Search for the cell housing the specified text and yield its [x, y] center coordinate. 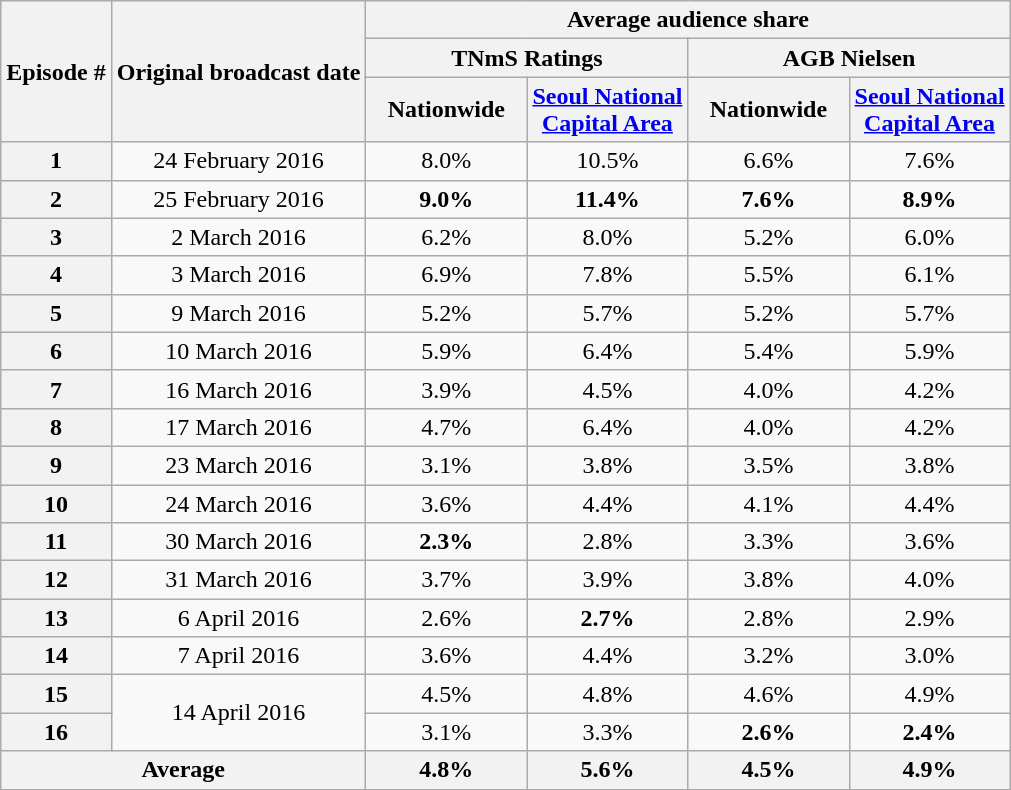
2 [56, 199]
TNmS Ratings [527, 58]
Original broadcast date [238, 72]
5.6% [608, 770]
24 February 2016 [238, 161]
2.7% [608, 618]
4 [56, 275]
5.5% [768, 275]
6.6% [768, 161]
3 [56, 237]
5.4% [768, 351]
30 March 2016 [238, 542]
13 [56, 618]
24 March 2016 [238, 503]
6.0% [930, 237]
2 March 2016 [238, 237]
3.0% [930, 656]
3.7% [446, 580]
25 February 2016 [238, 199]
12 [56, 580]
3.2% [768, 656]
Average [184, 770]
7.8% [608, 275]
5 [56, 313]
4.6% [768, 694]
6 April 2016 [238, 618]
2.4% [930, 732]
23 March 2016 [238, 465]
3.5% [768, 465]
10 [56, 503]
6 [56, 351]
Average audience share [688, 20]
1 [56, 161]
7 April 2016 [238, 656]
AGB Nielsen [849, 58]
10 March 2016 [238, 351]
7 [56, 389]
14 April 2016 [238, 713]
Episode # [56, 72]
9.0% [446, 199]
11.4% [608, 199]
4.1% [768, 503]
8 [56, 427]
16 March 2016 [238, 389]
6.1% [930, 275]
2.3% [446, 542]
17 March 2016 [238, 427]
8.9% [930, 199]
4.7% [446, 427]
10.5% [608, 161]
15 [56, 694]
16 [56, 732]
11 [56, 542]
3 March 2016 [238, 275]
6.2% [446, 237]
31 March 2016 [238, 580]
14 [56, 656]
6.9% [446, 275]
2.9% [930, 618]
9 [56, 465]
9 March 2016 [238, 313]
